Return (x, y) of the center of cell containing provided text 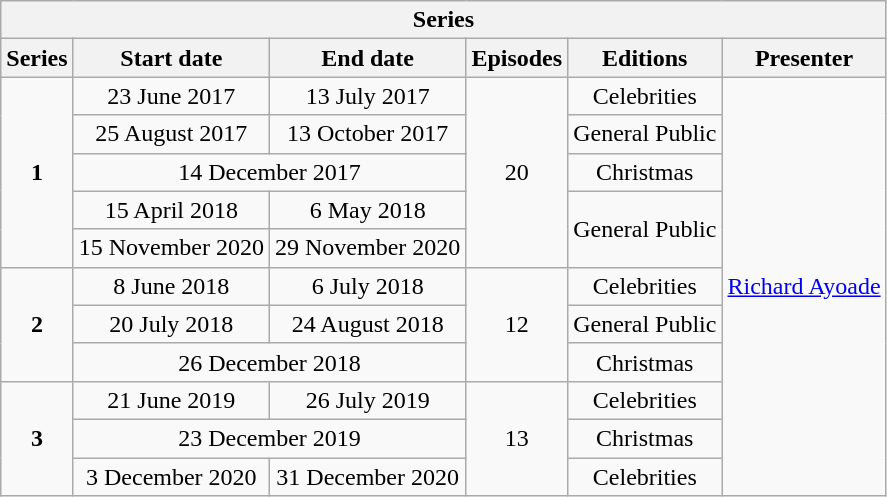
23 December 2019 (270, 438)
13 (517, 438)
13 July 2017 (367, 96)
26 July 2019 (367, 400)
13 October 2017 (367, 134)
15 April 2018 (171, 210)
25 August 2017 (171, 134)
8 June 2018 (171, 286)
24 August 2018 (367, 324)
20 July 2018 (171, 324)
23 June 2017 (171, 96)
20 (517, 172)
21 June 2019 (171, 400)
6 May 2018 (367, 210)
6 July 2018 (367, 286)
Presenter (804, 58)
Editions (645, 58)
Start date (171, 58)
2 (37, 324)
3 December 2020 (171, 477)
14 December 2017 (270, 172)
12 (517, 324)
29 November 2020 (367, 248)
Episodes (517, 58)
End date (367, 58)
26 December 2018 (270, 362)
Richard Ayoade (804, 286)
15 November 2020 (171, 248)
1 (37, 172)
3 (37, 438)
31 December 2020 (367, 477)
